Identify which cell holds the provided text, then report its [x, y] central coordinate. 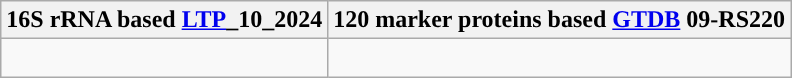
120 marker proteins based GTDB 09-RS220 [560, 20]
16S rRNA based LTP_10_2024 [164, 20]
